Find where the given text appears and provide that cell's center as (X, Y) coordinate. 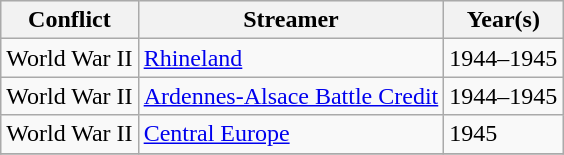
Ardennes-Alsace Battle Credit (291, 96)
Year(s) (504, 20)
Rhineland (291, 58)
Streamer (291, 20)
Conflict (70, 20)
1945 (504, 134)
Central Europe (291, 134)
